Scan for the cell matching the given text and deliver its (X, Y) coordinate at center. 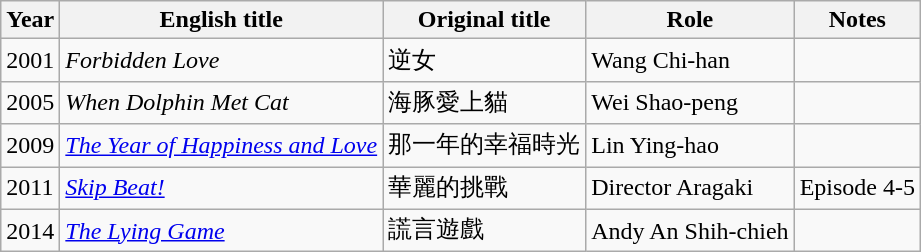
Skip Beat! (222, 188)
English title (222, 20)
謊言遊戲 (484, 230)
Wang Chi-han (690, 60)
Original title (484, 20)
Forbidden Love (222, 60)
Wei Shao-peng (690, 102)
逆女 (484, 60)
那一年的幸福時光 (484, 146)
2014 (30, 230)
2005 (30, 102)
Lin Ying-hao (690, 146)
Role (690, 20)
Notes (857, 20)
When Dolphin Met Cat (222, 102)
華麗的挑戰 (484, 188)
Director Aragaki (690, 188)
2001 (30, 60)
Andy An Shih-chieh (690, 230)
2011 (30, 188)
海豚愛上貓 (484, 102)
2009 (30, 146)
Year (30, 20)
Episode 4-5 (857, 188)
The Lying Game (222, 230)
The Year of Happiness and Love (222, 146)
